Find where the given text appears and provide that cell's center as (x, y) coordinate. 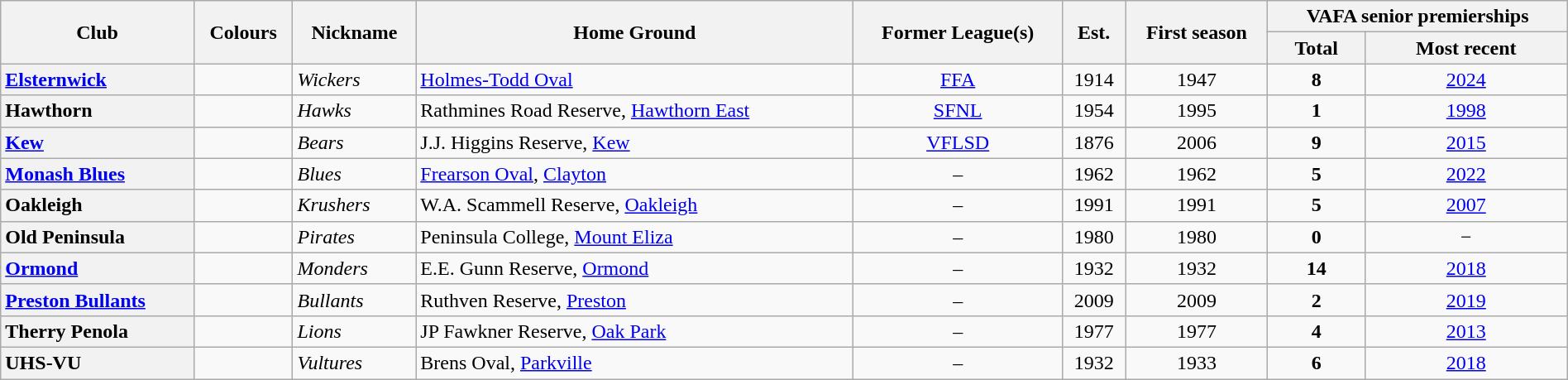
1914 (1093, 79)
Elsternwick (98, 79)
Preston Bullants (98, 300)
JP Fawkner Reserve, Oak Park (635, 331)
1933 (1197, 363)
1954 (1093, 111)
Brens Oval, Parkville (635, 363)
Blues (354, 174)
1876 (1093, 142)
Lions (354, 331)
Old Peninsula (98, 237)
Most recent (1465, 48)
Pirates (354, 237)
Rathmines Road Reserve, Hawthorn East (635, 111)
2015 (1465, 142)
Club (98, 32)
Therry Penola (98, 331)
Former League(s) (958, 32)
Monders (354, 268)
J.J. Higgins Reserve, Kew (635, 142)
Est. (1093, 32)
1995 (1197, 111)
2013 (1465, 331)
8 (1317, 79)
2007 (1465, 205)
Ruthven Reserve, Preston (635, 300)
9 (1317, 142)
Kew (98, 142)
Vultures (354, 363)
14 (1317, 268)
SFNL (958, 111)
Bullants (354, 300)
Oakleigh (98, 205)
Total (1317, 48)
6 (1317, 363)
− (1465, 237)
VFLSD (958, 142)
Colours (243, 32)
First season (1197, 32)
Hawthorn (98, 111)
1947 (1197, 79)
2022 (1465, 174)
Wickers (354, 79)
Peninsula College, Mount Eliza (635, 237)
Nickname (354, 32)
Bears (354, 142)
Frearson Oval, Clayton (635, 174)
2006 (1197, 142)
UHS-VU (98, 363)
2024 (1465, 79)
W.A. Scammell Reserve, Oakleigh (635, 205)
1998 (1465, 111)
Monash Blues (98, 174)
2019 (1465, 300)
FFA (958, 79)
VAFA senior premierships (1417, 17)
Holmes-Todd Oval (635, 79)
1 (1317, 111)
Hawks (354, 111)
2 (1317, 300)
Home Ground (635, 32)
Ormond (98, 268)
E.E. Gunn Reserve, Ormond (635, 268)
Krushers (354, 205)
0 (1317, 237)
4 (1317, 331)
